Detect which cell encompasses the target text, then output its (X, Y) center coordinate. 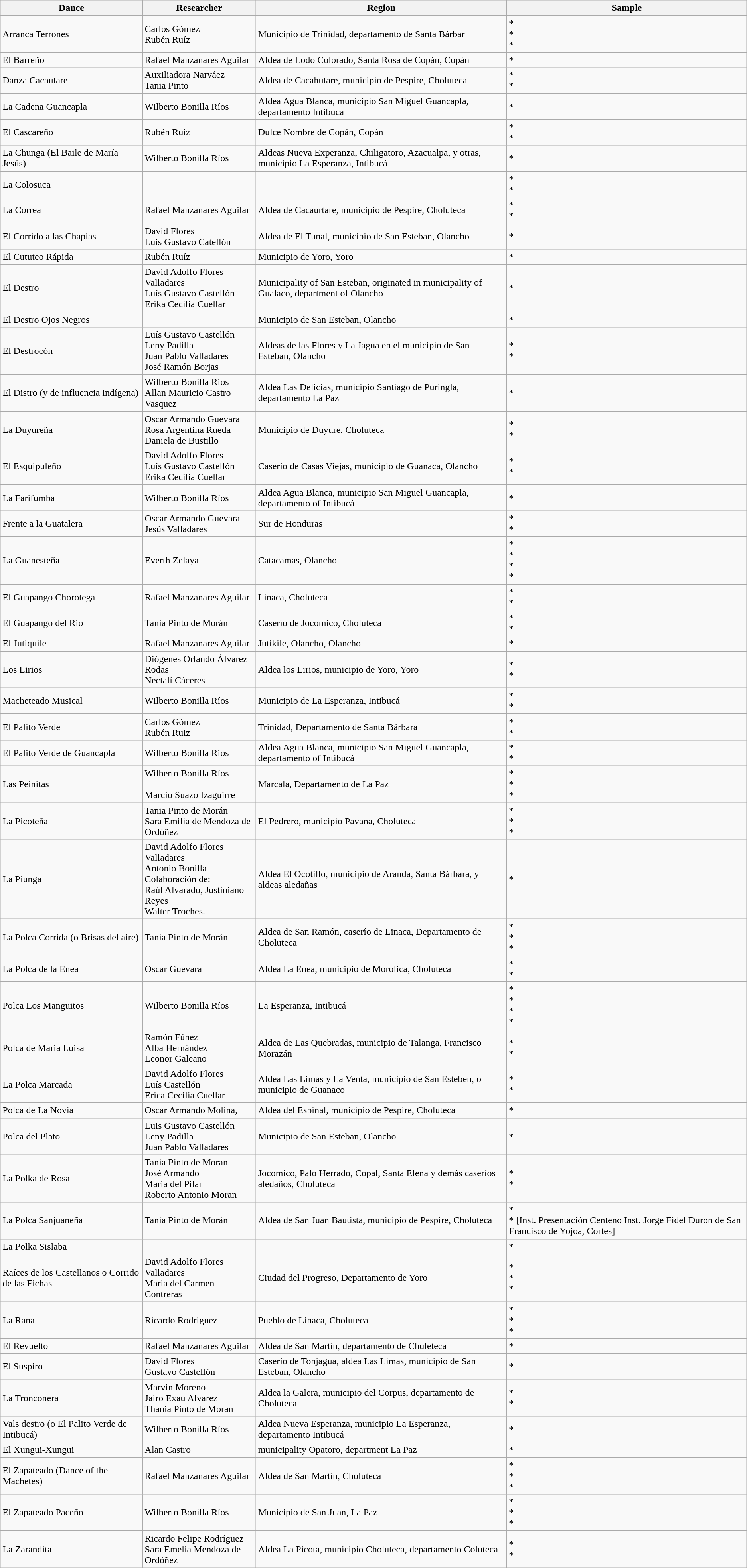
Aldea de San Juan Bautista, municipio de Pespire, Choluteca (381, 1220)
La Polca Sanjuaneña (71, 1220)
Pueblo de Linaca, Choluteca (381, 1320)
Trinidad, Departamento de Santa Bárbara (381, 727)
Aldea Las Limas y La Venta, municipio de San Esteben, o municipio de Guanaco (381, 1084)
El Barreño (71, 60)
Sample (627, 8)
El Revuelto (71, 1346)
Dance (71, 8)
Macheteado Musical (71, 701)
El Destro Ojos Negros (71, 320)
Tania Pinto de MoránSara Emilia de Mendoza de Ordóñez (199, 821)
El Cututeo Rápida (71, 257)
El Destrocón (71, 351)
El Zapateado (Dance of the Machetes) (71, 1476)
La Polca de la Enea (71, 969)
El Suspiro (71, 1366)
La Colosuca (71, 184)
Ramón FúnezAlba HernándezLeonor Galeano (199, 1048)
Aldea de San Martín, Choluteca (381, 1476)
El Guapango del Río (71, 623)
Aldea de Cacahutare, municipio de Pespire, Choluteca (381, 81)
El Destro (71, 288)
Aldea de San Ramón, caserío de Linaca, Departamento de Choluteca (381, 938)
El Distro (y de influencia indígena) (71, 393)
La Farifumba (71, 498)
El Pedrero, municipio Pavana, Choluteca (381, 821)
El Esquipuleño (71, 466)
Municipio de La Esperanza, Intibucá (381, 701)
David FloresGustavo Castellón (199, 1366)
Aldea de Cacaurtare, municipio de Pespire, Choluteca (381, 210)
Arranca Terrones (71, 34)
Everth Zelaya (199, 560)
Municipio de Trinidad, departamento de Santa Bárbar (381, 34)
Municipio de Duyure, Choluteca (381, 430)
Luís Gustavo CastellónLeny PadillaJuan Pablo ValladaresJosé Ramón Borjas (199, 351)
Caserío de Jocomico, Choluteca (381, 623)
Aldeas Nueva Experanza, Chiligatoro, Azacualpa, y otras, municipio La Esperanza, Intibucá (381, 158)
El Xungui-Xungui (71, 1450)
Alan Castro (199, 1450)
La Piunga (71, 879)
Ricardo Felipe RodríguezSara Emelia Mendoza de Ordóñez (199, 1549)
El Zapateado Paceño (71, 1513)
* * [Inst. Presentación Centeno Inst. Jorge Fidel Duron de San Francisco de Yojoa, Cortes] (627, 1220)
Dulce Nombre de Copán, Copán (381, 132)
Wilberto Bonilla RíosAllan Mauricio Castro Vasquez (199, 393)
Aldea El Ocotillo, municipio de Aranda, Santa Bárbara, y aldeas aledañas (381, 879)
El Corrido a las Chapias (71, 236)
Oscar Armando Molina, (199, 1110)
Aldea Agua Blanca, municipio San Miguel Guancapla, departamento Intibuca (381, 106)
Aldea Las Delicias, municipio Santiago de Puringla, departamento La Paz (381, 393)
Polca de La Novia (71, 1110)
La Polca Marcada (71, 1084)
Oscar Armando GuevaraJesús Valladares (199, 523)
Aldeas de las Flores y La Jagua en el municipio de San Esteban, Olancho (381, 351)
David Adolfo Flores ValladaresLuís Gustavo CastellónErika Cecilia Cuellar (199, 288)
Aldea del Espinal, municipio de Pespire, Choluteca (381, 1110)
David Adolfo Flores ValladaresMaria del Carmen Contreras (199, 1278)
Oscar Armando GuevaraRosa Argentina RuedaDaniela de Bustillo (199, 430)
Las Peinitas (71, 784)
Polca Los Manguitos (71, 1005)
Danza Cacautare (71, 81)
Raíces de los Castellanos o Corrido de las Fichas (71, 1278)
La Picoteña (71, 821)
Rubén Ruíz (199, 257)
Aldea de San Martín, departamento de Chuleteca (381, 1346)
Region (381, 8)
La Correa (71, 210)
Jocomico, Palo Herrado, Copal, Santa Elena y demás caseríos aledaños, Choluteca (381, 1179)
Oscar Guevara (199, 969)
Linaca, Choluteca (381, 597)
La Cadena Guancapla (71, 106)
Ciudad del Progreso, Departamento de Yoro (381, 1278)
Los Lirios (71, 669)
La Rana (71, 1320)
Tania Pinto de MoranJosé ArmandoMaría del PilarRoberto Antonio Moran (199, 1179)
Sur de Honduras (381, 523)
Municipality of San Esteban, originated in municipality of Gualaco, department of Olancho (381, 288)
Diógenes Orlando Álvarez RodasNectalí Cáceres (199, 669)
Polca del Plato (71, 1136)
Rubén Ruiz (199, 132)
Marvin MorenoJairo Exau AlvarezThania Pinto de Moran (199, 1398)
Auxiliadora NarváezTania Pinto (199, 81)
La Guanesteña (71, 560)
Ricardo Rodriguez (199, 1320)
Aldea La Picota, municipio Choluteca, departamento Coluteca (381, 1549)
Municipio de San Juan, La Paz (381, 1513)
Frente a la Guatalera (71, 523)
La Polka Sislaba (71, 1246)
Caserío de Tonjagua, aldea Las Limas, municipio de San Esteban, Olancho (381, 1366)
Caserío de Casas Viejas, municipio de Guanaca, Olancho (381, 466)
Aldea La Enea, municipio de Morolica, Choluteca (381, 969)
Aldea Nueva Esperanza, municipio La Esperanza, departamento Intibucá (381, 1429)
Marcala, Departamento de La Paz (381, 784)
El Cascareño (71, 132)
Aldea los Lirios, municipio de Yoro, Yoro (381, 669)
Aldea de El Tunal, municipio de San Esteban, Olancho (381, 236)
municipality Opatoro, department La Paz (381, 1450)
La Polka de Rosa (71, 1179)
Aldea la Galera, municipio del Corpus, departamento de Choluteca (381, 1398)
El Palito Verde de Guancapla (71, 752)
David FloresLuis Gustavo Catellón (199, 236)
La Zarandita (71, 1549)
Luis Gustavo CastellónLeny PadillaJuan Pablo Valladares (199, 1136)
El Guapango Chorotega (71, 597)
Catacamas, Olancho (381, 560)
Researcher (199, 8)
Vals destro (o El Palito Verde de Intibucá) (71, 1429)
Aldea de Las Quebradas, municipio de Talanga, Francisco Morazán (381, 1048)
La Duyureña (71, 430)
La Esperanza, Intibucá (381, 1005)
Carlos GómezRubén Ruiz (199, 727)
Jutikile, Olancho, Olancho (381, 644)
David Adolfo Flores ValladaresAntonio BonillaColaboración de:Raúl Alvarado, Justiniano ReyesWalter Troches. (199, 879)
La Tronconera (71, 1398)
El Palito Verde (71, 727)
Municipio de Yoro, Yoro (381, 257)
Wilberto Bonilla RíosMarcio Suazo Izaguirre (199, 784)
David Adolfo FloresLuís CastellónErica Cecilia Cuellar (199, 1084)
La Polca Corrida (o Brisas del aire) (71, 938)
Polca de María Luisa (71, 1048)
Aldea de Lodo Colorado, Santa Rosa de Copán, Copán (381, 60)
David Adolfo FloresLuís Gustavo CastellónErika Cecilia Cuellar (199, 466)
La Chunga (El Baile de María Jesús) (71, 158)
Carlos GómezRubén Ruíz (199, 34)
El Jutiquile (71, 644)
